Capture the cell that displays the provided text and extract its (X, Y) central coordinate. 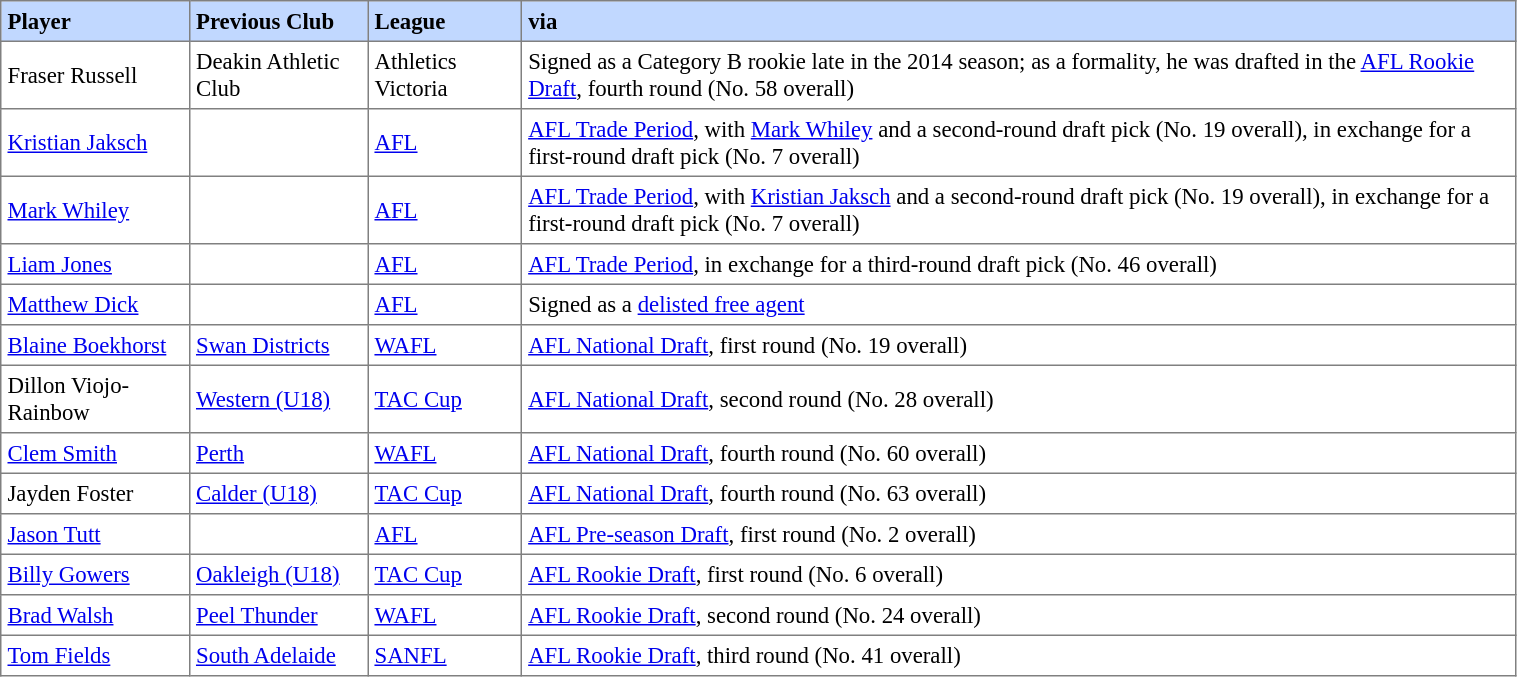
Western (U18) (278, 399)
Kristian Jaksch (95, 143)
Blaine Boekhorst (95, 345)
Billy Gowers (95, 574)
Player (95, 21)
Dillon Viojo-Rainbow (95, 399)
via (1018, 21)
AFL Trade Period, with Mark Whiley and a second-round draft pick (No. 19 overall), in exchange for a first-round draft pick (No. 7 overall) (1018, 143)
Signed as a delisted free agent (1018, 304)
AFL Trade Period, in exchange for a third-round draft pick (No. 46 overall) (1018, 264)
Jayden Foster (95, 493)
Liam Jones (95, 264)
Deakin Athletic Club (278, 75)
AFL Pre-season Draft, first round (No. 2 overall) (1018, 534)
League (445, 21)
Signed as a Category B rookie late in the 2014 season; as a formality, he was drafted in the AFL Rookie Draft, fourth round (No. 58 overall) (1018, 75)
South Adelaide (278, 655)
AFL Rookie Draft, second round (No. 24 overall) (1018, 615)
SANFL (445, 655)
Fraser Russell (95, 75)
Clem Smith (95, 453)
Previous Club (278, 21)
AFL Rookie Draft, first round (No. 6 overall) (1018, 574)
AFL National Draft, first round (No. 19 overall) (1018, 345)
Mark Whiley (95, 210)
AFL National Draft, fourth round (No. 63 overall) (1018, 493)
Brad Walsh (95, 615)
Athletics Victoria (445, 75)
AFL National Draft, second round (No. 28 overall) (1018, 399)
Tom Fields (95, 655)
Matthew Dick (95, 304)
AFL National Draft, fourth round (No. 60 overall) (1018, 453)
AFL Rookie Draft, third round (No. 41 overall) (1018, 655)
AFL Trade Period, with Kristian Jaksch and a second-round draft pick (No. 19 overall), in exchange for a first-round draft pick (No. 7 overall) (1018, 210)
Perth (278, 453)
Swan Districts (278, 345)
Oakleigh (U18) (278, 574)
Jason Tutt (95, 534)
Peel Thunder (278, 615)
Calder (U18) (278, 493)
